Locate the cell with the specified text and output its [x, y] center coordinate. 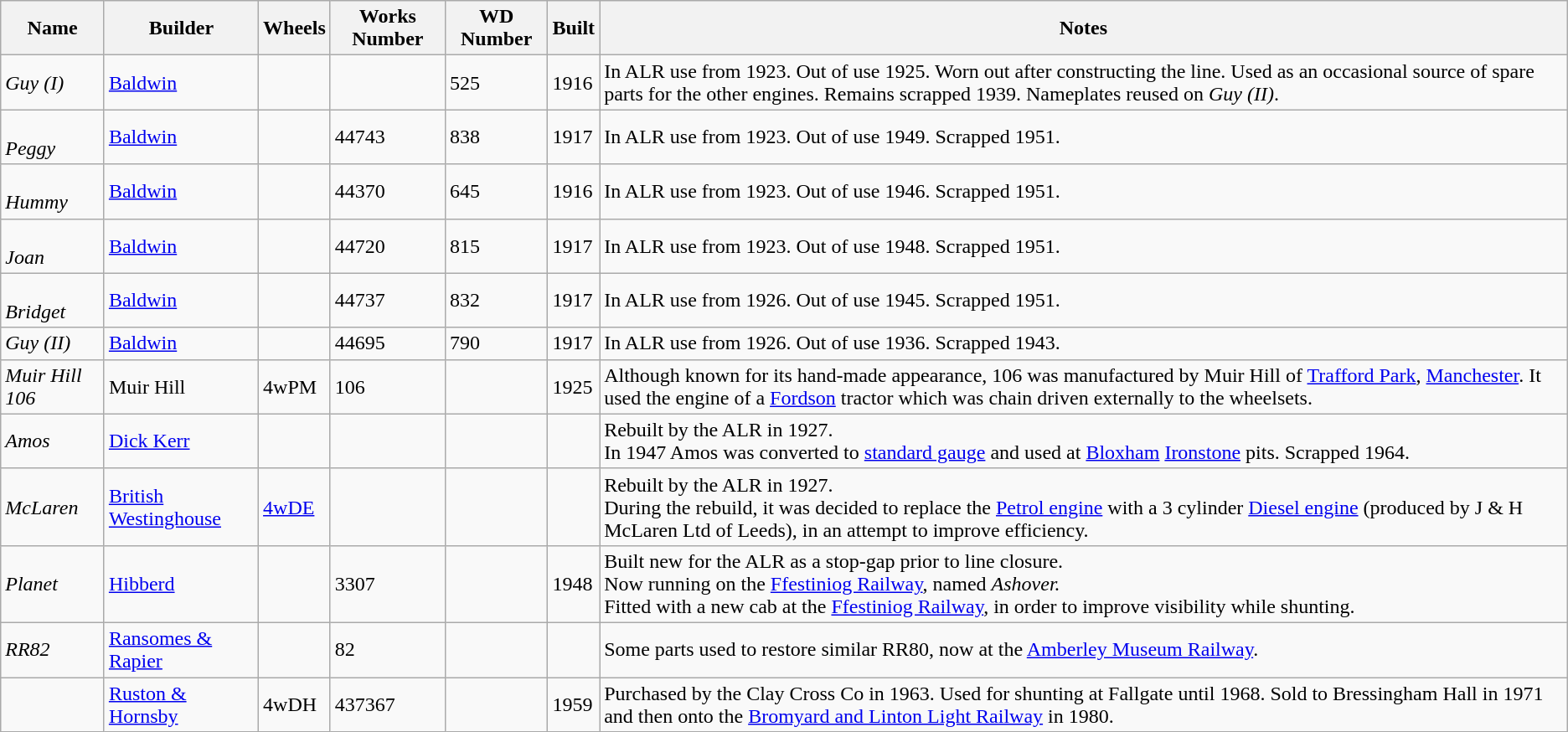
In ALR use from 1926. Out of use 1936. Scrapped 1943. [1084, 343]
Peggy [53, 137]
WD Number [496, 28]
Built [574, 28]
Bridget [53, 300]
645 [496, 191]
Wheels [295, 28]
1948 [574, 584]
Hibberd [181, 584]
Notes [1084, 28]
790 [496, 343]
In ALR use from 1923. Out of use 1948. Scrapped 1951. [1084, 246]
Ruston & Hornsby [181, 704]
106 [387, 387]
4wDH [295, 704]
Hummy [53, 191]
Muir Hill [181, 387]
1959 [574, 704]
82 [387, 650]
1925 [574, 387]
44737 [387, 300]
Amos [53, 441]
44695 [387, 343]
Ransomes & Rapier [181, 650]
British Westinghouse [181, 507]
McLaren [53, 507]
44370 [387, 191]
Name [53, 28]
838 [496, 137]
815 [496, 246]
Guy (I) [53, 82]
In ALR use from 1923. Out of use 1946. Scrapped 1951. [1084, 191]
Rebuilt by the ALR in 1927.In 1947 Amos was converted to standard gauge and used at Bloxham Ironstone pits. Scrapped 1964. [1084, 441]
437367 [387, 704]
525 [496, 82]
In ALR use from 1923. Out of use 1949. Scrapped 1951. [1084, 137]
Guy (II) [53, 343]
Joan [53, 246]
3307 [387, 584]
832 [496, 300]
Muir Hill 106 [53, 387]
Builder [181, 28]
Works Number [387, 28]
RR82 [53, 650]
4wPM [295, 387]
In ALR use from 1926. Out of use 1945. Scrapped 1951. [1084, 300]
44720 [387, 246]
4wDE [295, 507]
Dick Kerr [181, 441]
44743 [387, 137]
Some parts used to restore similar RR80, now at the Amberley Museum Railway. [1084, 650]
Planet [53, 584]
